Determine the (x, y) coordinate at the center of the cell enclosing the given text.  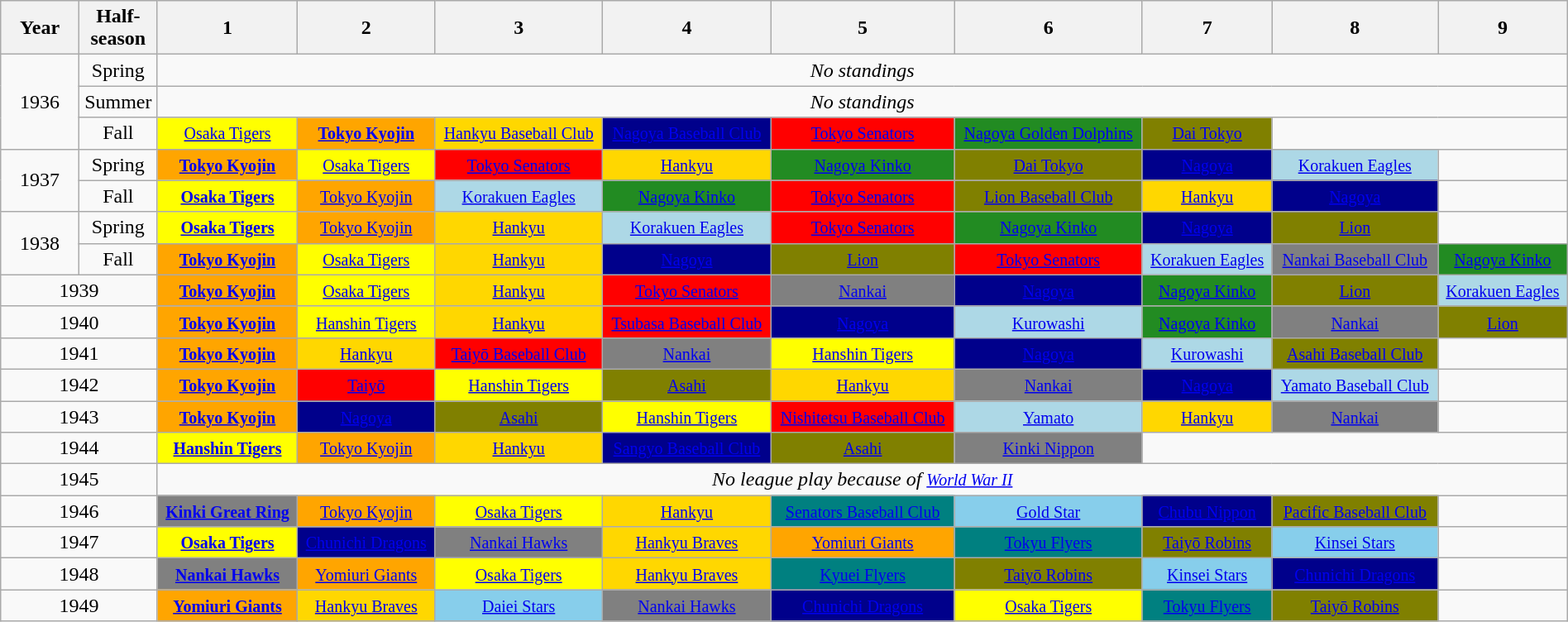
4 (687, 28)
Hankyu Baseball Club (519, 133)
Daiei Stars (519, 605)
Asahi Baseball Club (1355, 353)
1939 (79, 290)
3 (519, 28)
Tsubasa Baseball Club (687, 322)
1946 (79, 511)
1941 (79, 353)
Nankai Baseball Club (1355, 259)
5 (863, 28)
7 (1207, 28)
Yamato Baseball Club (1355, 385)
No league play because of World War II (862, 480)
2 (366, 28)
Chubu Nippon (1207, 511)
1949 (79, 605)
1947 (79, 543)
1945 (79, 480)
1 (227, 28)
Senators Baseball Club (863, 511)
1944 (79, 448)
Nagoya Baseball Club (687, 133)
Kinki Great Ring (227, 511)
1942 (79, 385)
1943 (79, 416)
Lion Baseball Club (1049, 196)
Nagoya Golden Dolphins (1049, 133)
Gold Star (1049, 511)
Half-season (117, 28)
Kinki Nippon (1049, 448)
8 (1355, 28)
1938 (40, 243)
Yamato (1049, 416)
Pacific Baseball Club (1355, 511)
1948 (79, 574)
9 (1503, 28)
Year (40, 28)
1937 (40, 180)
1940 (79, 322)
Taiyō (366, 385)
Summer (117, 102)
6 (1049, 28)
1936 (40, 102)
Sangyo Baseball Club (687, 448)
Kyuei Flyers (863, 574)
Taiyō Baseball Club (519, 353)
Nishitetsu Baseball Club (863, 416)
